Return [x, y] of the center of cell containing provided text 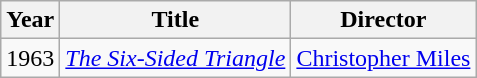
Director [384, 20]
1963 [30, 58]
Christopher Miles [384, 58]
Title [176, 20]
Year [30, 20]
The Six-Sided Triangle [176, 58]
